Find where the given text appears and provide that cell's center as (X, Y) coordinate. 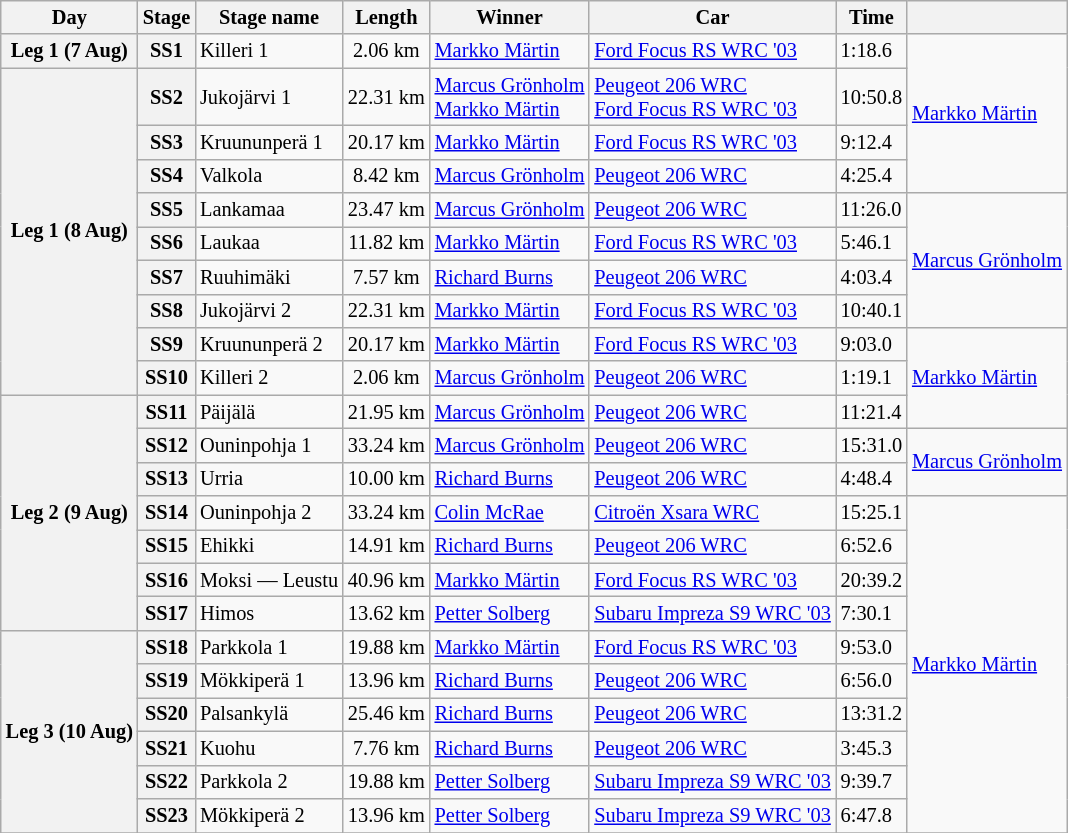
9:53.0 (872, 647)
21.95 km (386, 412)
SS4 (166, 176)
SS9 (166, 344)
9:12.4 (872, 142)
Length (386, 17)
SS15 (166, 546)
Päijälä (269, 412)
Palsankylä (269, 714)
10.00 km (386, 479)
15:25.1 (872, 513)
SS11 (166, 412)
1:18.6 (872, 51)
3:45.3 (872, 748)
Kruununperä 2 (269, 344)
6:47.8 (872, 815)
Leg 3 (10 Aug) (70, 731)
SS22 (166, 782)
SS5 (166, 210)
Jukojärvi 1 (269, 97)
6:52.6 (872, 546)
SS12 (166, 445)
Killeri 2 (269, 378)
1:19.1 (872, 378)
11.82 km (386, 243)
Mökkiperä 2 (269, 815)
Laukaa (269, 243)
Moksi — Leustu (269, 580)
9:03.0 (872, 344)
Ouninpohja 2 (269, 513)
Stage name (269, 17)
SS8 (166, 311)
7.76 km (386, 748)
Stage (166, 17)
4:03.4 (872, 277)
Leg 1 (8 Aug) (70, 232)
11:21.4 (872, 412)
Winner (510, 17)
10:50.8 (872, 97)
SS2 (166, 97)
40.96 km (386, 580)
SS14 (166, 513)
Ehikki (269, 546)
Valkola (269, 176)
Parkkola 1 (269, 647)
6:56.0 (872, 681)
Leg 2 (9 Aug) (70, 513)
Day (70, 17)
SS3 (166, 142)
Parkkola 2 (269, 782)
Kuohu (269, 748)
15:31.0 (872, 445)
SS6 (166, 243)
SS16 (166, 580)
SS1 (166, 51)
4:48.4 (872, 479)
Lankamaa (269, 210)
Citroën Xsara WRC (712, 513)
11:26.0 (872, 210)
7:30.1 (872, 613)
9:39.7 (872, 782)
Colin McRae (510, 513)
Leg 1 (7 Aug) (70, 51)
Peugeot 206 WRCFord Focus RS WRC '03 (712, 97)
Marcus Grönholm Markko Märtin (510, 97)
SS20 (166, 714)
Kruununperä 1 (269, 142)
SS21 (166, 748)
20:39.2 (872, 580)
5:46.1 (872, 243)
Killeri 1 (269, 51)
25.46 km (386, 714)
13:31.2 (872, 714)
14.91 km (386, 546)
23.47 km (386, 210)
8.42 km (386, 176)
SS19 (166, 681)
Himos (269, 613)
SS10 (166, 378)
SS18 (166, 647)
Time (872, 17)
SS7 (166, 277)
SS23 (166, 815)
10:40.1 (872, 311)
Mökkiperä 1 (269, 681)
4:25.4 (872, 176)
Ouninpohja 1 (269, 445)
Ruuhimäki (269, 277)
SS17 (166, 613)
Car (712, 17)
13.62 km (386, 613)
7.57 km (386, 277)
SS13 (166, 479)
Urria (269, 479)
Jukojärvi 2 (269, 311)
